Return (x, y) of the center of cell containing provided text 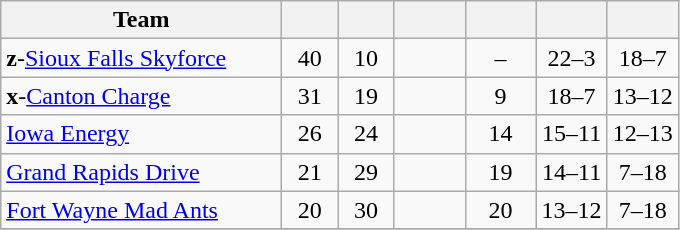
15–11 (572, 134)
31 (310, 96)
24 (366, 134)
21 (310, 172)
10 (366, 58)
Iowa Energy (142, 134)
Team (142, 20)
29 (366, 172)
30 (366, 210)
Fort Wayne Mad Ants (142, 210)
– (500, 58)
22–3 (572, 58)
14 (500, 134)
12–13 (642, 134)
40 (310, 58)
x-Canton Charge (142, 96)
z-Sioux Falls Skyforce (142, 58)
14–11 (572, 172)
9 (500, 96)
Grand Rapids Drive (142, 172)
26 (310, 134)
